Pinpoint the cell where the given text exists, returning its (x, y) midpoint coordinate. 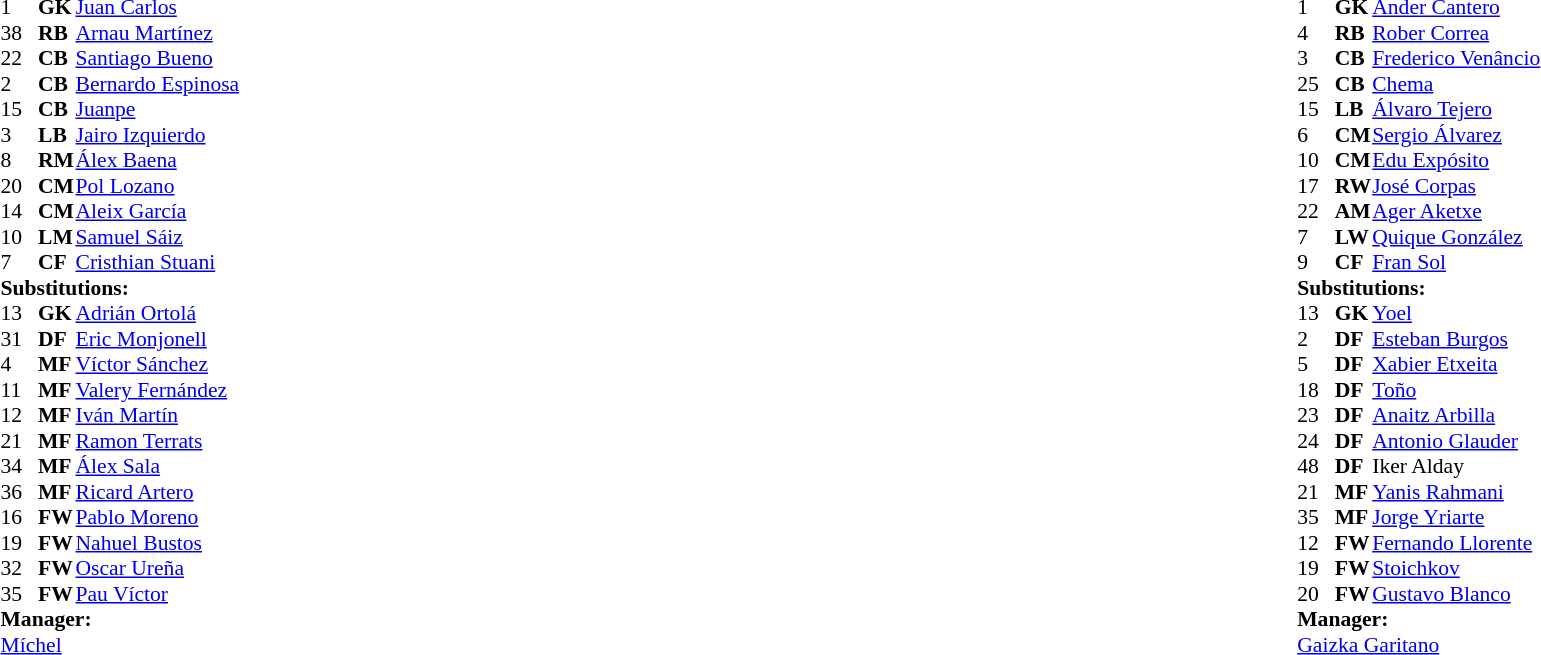
Edu Expósito (1456, 161)
Cristhian Stuani (158, 263)
34 (19, 467)
5 (1316, 365)
Ager Aketxe (1456, 211)
Yanis Rahmani (1456, 492)
Oscar Ureña (158, 569)
6 (1316, 135)
Chema (1456, 84)
Álex Baena (158, 161)
Arnau Martínez (158, 33)
Stoichkov (1456, 569)
Valery Fernández (158, 390)
Álex Sala (158, 467)
Adrián Ortolá (158, 313)
Juanpe (158, 109)
Gustavo Blanco (1456, 594)
Antonio Glauder (1456, 441)
Jairo Izquierdo (158, 135)
Iván Martín (158, 415)
Frederico Venâncio (1456, 59)
9 (1316, 263)
31 (19, 339)
Víctor Sánchez (158, 365)
Santiago Bueno (158, 59)
Xabier Etxeita (1456, 365)
23 (1316, 415)
Jorge Yriarte (1456, 517)
Toño (1456, 390)
36 (19, 492)
Pablo Moreno (158, 517)
14 (19, 211)
Esteban Burgos (1456, 339)
8 (19, 161)
Ramon Terrats (158, 441)
RW (1354, 186)
Pol Lozano (158, 186)
Nahuel Bustos (158, 543)
Yoel (1456, 313)
38 (19, 33)
Sergio Álvarez (1456, 135)
18 (1316, 390)
Fernando Llorente (1456, 543)
Iker Alday (1456, 467)
Eric Monjonell (158, 339)
24 (1316, 441)
Pau Víctor (158, 594)
LM (57, 237)
Quique González (1456, 237)
Álvaro Tejero (1456, 109)
Samuel Sáiz (158, 237)
25 (1316, 84)
Bernardo Espinosa (158, 84)
José Corpas (1456, 186)
Aleix García (158, 211)
11 (19, 390)
48 (1316, 467)
Rober Correa (1456, 33)
16 (19, 517)
LW (1354, 237)
RM (57, 161)
Anaitz Arbilla (1456, 415)
32 (19, 569)
17 (1316, 186)
Ricard Artero (158, 492)
AM (1354, 211)
Fran Sol (1456, 263)
